Search for the cell housing the specified text and yield its [X, Y] center coordinate. 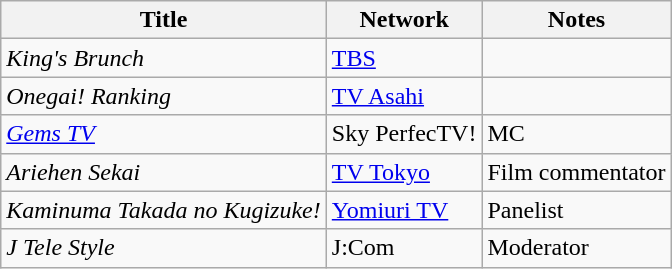
TV Tokyo [404, 172]
Film commentator [576, 172]
Yomiuri TV [404, 210]
J:Com [404, 248]
Kaminuma Takada no Kugizuke! [164, 210]
MC [576, 134]
King's Brunch [164, 58]
Panelist [576, 210]
Title [164, 20]
Moderator [576, 248]
TBS [404, 58]
Sky PerfecTV! [404, 134]
TV Asahi [404, 96]
Notes [576, 20]
Onegai! Ranking [164, 96]
Network [404, 20]
Ariehen Sekai [164, 172]
J Tele Style [164, 248]
Gems TV [164, 134]
